Find where the given text appears and provide that cell's center as [x, y] coordinate. 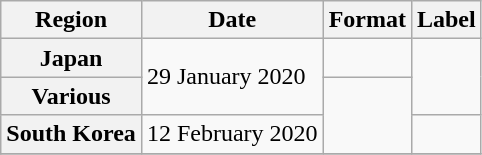
Format [367, 20]
Various [72, 96]
29 January 2020 [232, 77]
Date [232, 20]
South Korea [72, 134]
Japan [72, 58]
12 February 2020 [232, 134]
Label [446, 20]
Region [72, 20]
